Locate the cell with the specified text and output its (X, Y) center coordinate. 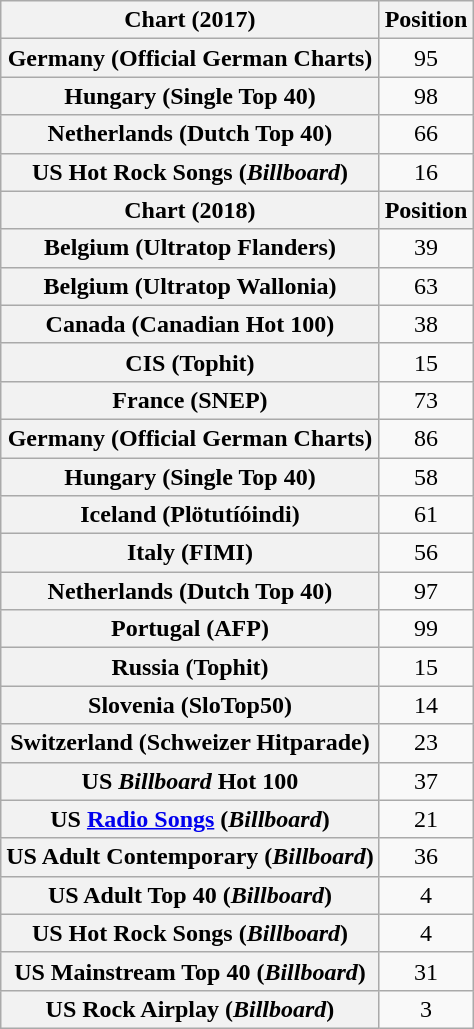
Italy (FIMI) (190, 553)
Russia (Tophit) (190, 667)
61 (426, 515)
63 (426, 286)
Slovenia (SloTop50) (190, 705)
Iceland (Plötutíóindi) (190, 515)
US Mainstream Top 40 (Billboard) (190, 971)
58 (426, 477)
US Billboard Hot 100 (190, 781)
US Radio Songs (Billboard) (190, 819)
73 (426, 400)
23 (426, 743)
Belgium (Ultratop Flanders) (190, 248)
Switzerland (Schweizer Hitparade) (190, 743)
98 (426, 96)
US Rock Airplay (Billboard) (190, 1009)
21 (426, 819)
38 (426, 324)
16 (426, 172)
31 (426, 971)
37 (426, 781)
99 (426, 629)
Chart (2018) (190, 210)
Belgium (Ultratop Wallonia) (190, 286)
39 (426, 248)
14 (426, 705)
86 (426, 438)
3 (426, 1009)
US Adult Top 40 (Billboard) (190, 895)
CIS (Tophit) (190, 362)
66 (426, 134)
US Adult Contemporary (Billboard) (190, 857)
France (SNEP) (190, 400)
97 (426, 591)
95 (426, 58)
Canada (Canadian Hot 100) (190, 324)
36 (426, 857)
56 (426, 553)
Portugal (AFP) (190, 629)
Chart (2017) (190, 20)
